Determine the [X, Y] coordinate at the center of the cell enclosing the given text.  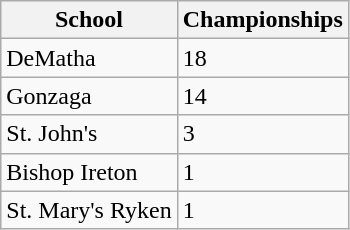
School [89, 20]
Bishop Ireton [89, 172]
Championships [262, 20]
St. John's [89, 134]
3 [262, 134]
18 [262, 58]
St. Mary's Ryken [89, 210]
14 [262, 96]
DeMatha [89, 58]
Gonzaga [89, 96]
